Determine the [X, Y] coordinate at the center of the cell enclosing the given text.  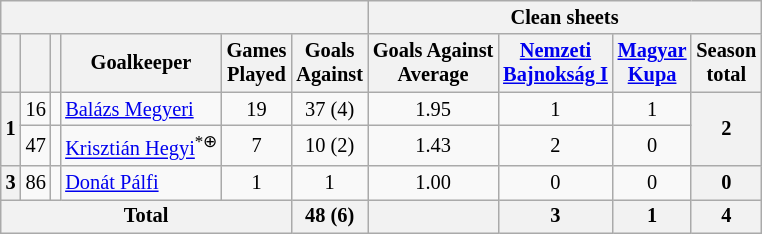
Total [146, 216]
86 [36, 183]
GamesPlayed [257, 63]
4 [726, 216]
1.00 [433, 183]
19 [257, 109]
Clean sheets [564, 17]
Balázs Megyeri [140, 109]
Krisztián Hegyi*⊕ [140, 145]
NemzetiBajnokság I [555, 63]
Donát Pálfi [140, 183]
7 [257, 145]
Goalkeeper [140, 63]
GoalsAgainst [330, 63]
Goals AgainstAverage [433, 63]
16 [36, 109]
MagyarKupa [652, 63]
1.95 [433, 109]
48 (6) [330, 216]
10 (2) [330, 145]
Seasontotal [726, 63]
1.43 [433, 145]
47 [36, 145]
37 (4) [330, 109]
